Pinpoint the cell where the given text exists, returning its [X, Y] midpoint coordinate. 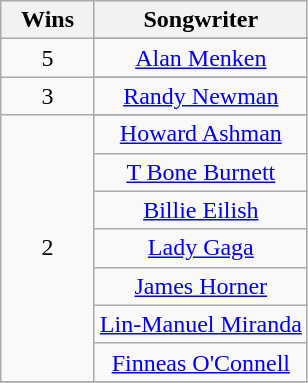
T Bone Burnett [200, 172]
Randy Newman [200, 96]
Alan Menken [200, 58]
5 [48, 58]
Lady Gaga [200, 248]
3 [48, 96]
Songwriter [200, 20]
Billie Eilish [200, 210]
2 [48, 248]
Lin-Manuel Miranda [200, 324]
Wins [48, 20]
James Horner [200, 286]
Finneas O'Connell [200, 362]
Howard Ashman [200, 134]
